Pinpoint the cell where the given text exists, returning its [X, Y] midpoint coordinate. 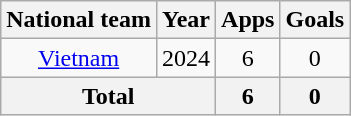
2024 [186, 58]
Apps [248, 20]
National team [79, 20]
Total [108, 96]
Year [186, 20]
Vietnam [79, 58]
Goals [315, 20]
